Find where the given text appears and provide that cell's center as (X, Y) coordinate. 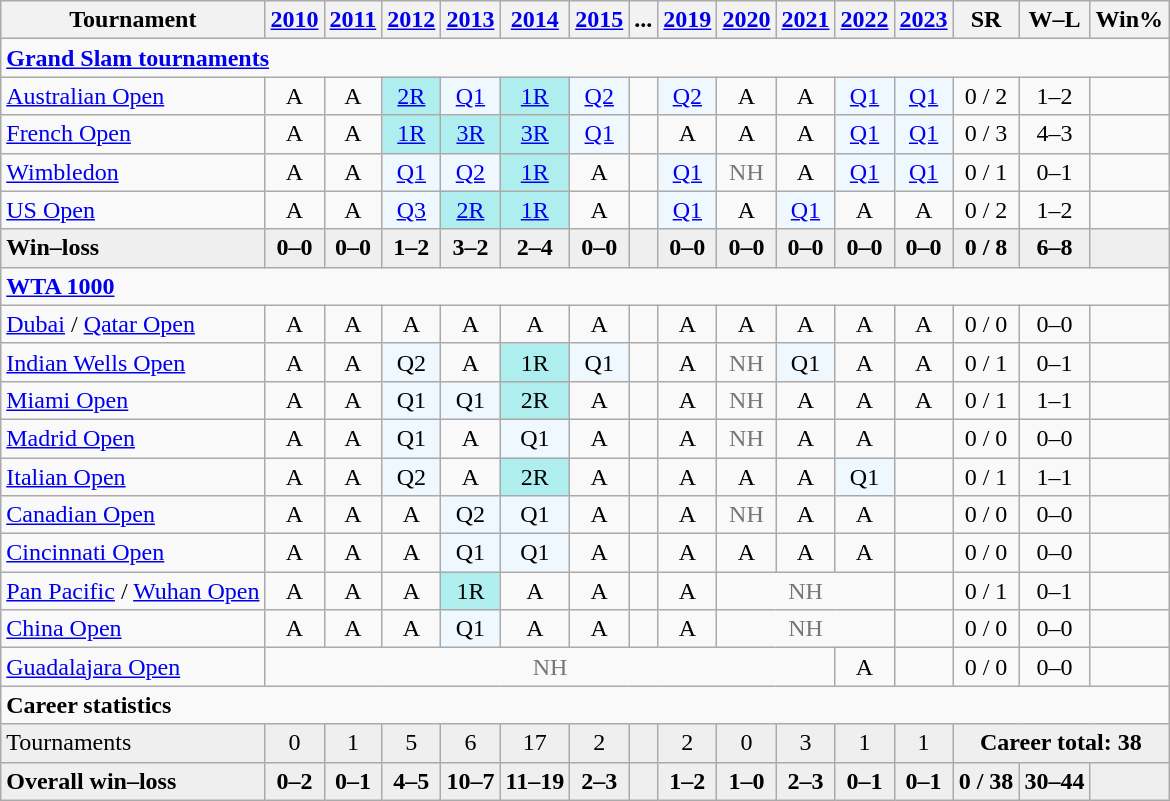
6 (470, 743)
2023 (924, 20)
Australian Open (133, 96)
2013 (470, 20)
0 / 38 (986, 781)
... (644, 20)
Pan Pacific / Wuhan Open (133, 591)
10–7 (470, 781)
Madrid Open (133, 438)
0 / 3 (986, 134)
Indian Wells Open (133, 362)
17 (535, 743)
Tournament (133, 20)
SR (986, 20)
2–4 (535, 248)
Q3 (412, 210)
6–8 (1054, 248)
Grand Slam tournaments (585, 58)
2015 (600, 20)
US Open (133, 210)
French Open (133, 134)
Dubai / Qatar Open (133, 324)
2010 (294, 20)
Career total: 38 (1060, 743)
Italian Open (133, 477)
0–2 (294, 781)
0 / 8 (986, 248)
2021 (806, 20)
3–2 (470, 248)
11–19 (535, 781)
Wimbledon (133, 172)
4–3 (1054, 134)
2012 (412, 20)
Canadian Open (133, 515)
2020 (746, 20)
China Open (133, 629)
W–L (1054, 20)
2019 (688, 20)
Win% (1130, 20)
3 (806, 743)
Miami Open (133, 400)
Cincinnati Open (133, 553)
2022 (864, 20)
Overall win–loss (133, 781)
1–0 (746, 781)
Guadalajara Open (133, 667)
2014 (535, 20)
5 (412, 743)
WTA 1000 (585, 286)
Tournaments (133, 743)
Win–loss (133, 248)
30–44 (1054, 781)
2011 (353, 20)
4–5 (412, 781)
Career statistics (585, 705)
